Return the [x, y] coordinate for the center point of the cell that contains the specified text.  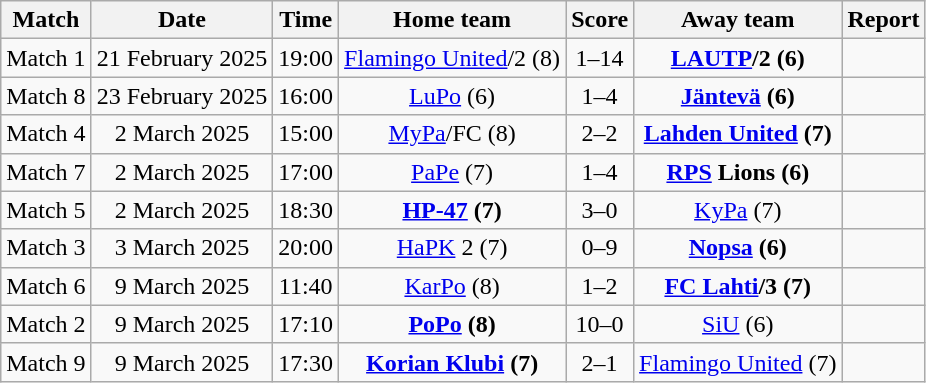
17:30 [306, 362]
17:10 [306, 324]
1–2 [600, 286]
18:30 [306, 210]
MyPa/FC (8) [452, 134]
Flamingo United (7) [738, 362]
21 February 2025 [182, 58]
SiU (6) [738, 324]
10–0 [600, 324]
Match 8 [46, 96]
HaPK 2 (7) [452, 248]
20:00 [306, 248]
Match 4 [46, 134]
Time [306, 20]
1–14 [600, 58]
LuPo (6) [452, 96]
16:00 [306, 96]
3–0 [600, 210]
FC Lahti/3 (7) [738, 286]
KarPo (8) [452, 286]
23 February 2025 [182, 96]
PaPe (7) [452, 172]
17:00 [306, 172]
Report [884, 20]
Match 5 [46, 210]
LAUTP/2 (6) [738, 58]
HP-47 (7) [452, 210]
Match 1 [46, 58]
Match [46, 20]
Flamingo United/2 (8) [452, 58]
2–1 [600, 362]
KyPa (7) [738, 210]
Home team [452, 20]
0–9 [600, 248]
Score [600, 20]
3 March 2025 [182, 248]
Match 6 [46, 286]
Match 9 [46, 362]
2–2 [600, 134]
Nopsa (6) [738, 248]
15:00 [306, 134]
Date [182, 20]
Match 7 [46, 172]
Lahden United (7) [738, 134]
Jäntevä (6) [738, 96]
RPS Lions (6) [738, 172]
PoPo (8) [452, 324]
19:00 [306, 58]
Match 3 [46, 248]
11:40 [306, 286]
Korian Klubi (7) [452, 362]
Match 2 [46, 324]
Away team [738, 20]
